Identify which cell holds the provided text, then report its [X, Y] central coordinate. 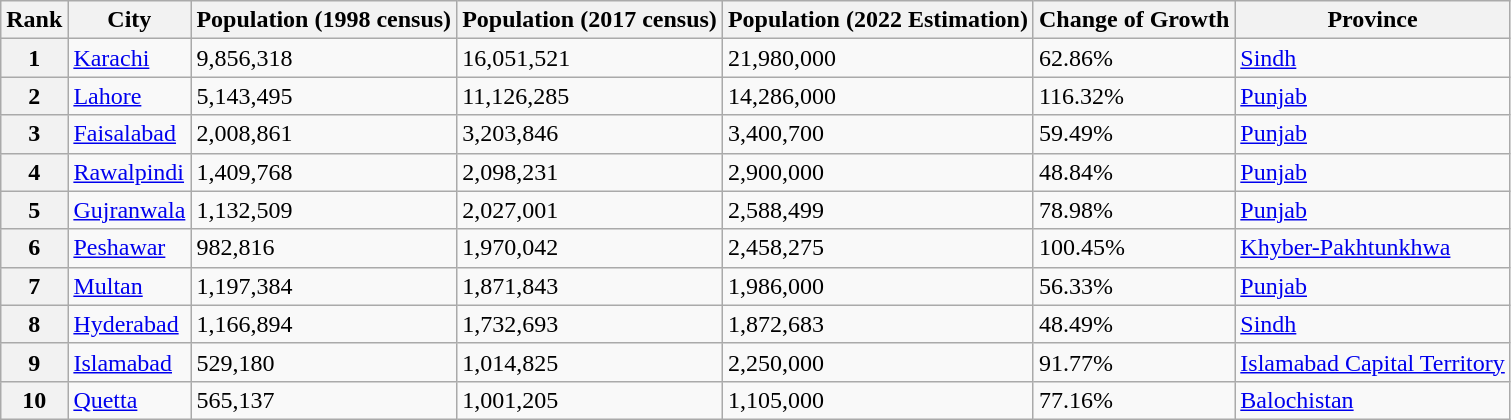
21,980,000 [878, 58]
982,816 [324, 248]
City [130, 20]
1,409,768 [324, 172]
Multan [130, 286]
48.49% [1134, 324]
2,588,499 [878, 210]
Khyber-Pakhtunkhwa [1373, 248]
78.98% [1134, 210]
Population (2017 census) [590, 20]
2 [34, 96]
116.32% [1134, 96]
Islamabad Capital Territory [1373, 362]
14,286,000 [878, 96]
2,250,000 [878, 362]
Change of Growth [1134, 20]
9 [34, 362]
48.84% [1134, 172]
3,400,700 [878, 134]
1,166,894 [324, 324]
16,051,521 [590, 58]
7 [34, 286]
Balochistan [1373, 400]
11,126,285 [590, 96]
2,008,861 [324, 134]
Rawalpindi [130, 172]
3 [34, 134]
Rank [34, 20]
62.86% [1134, 58]
529,180 [324, 362]
6 [34, 248]
565,137 [324, 400]
Peshawar [130, 248]
Faisalabad [130, 134]
5 [34, 210]
10 [34, 400]
5,143,495 [324, 96]
1,732,693 [590, 324]
Gujranwala [130, 210]
2,900,000 [878, 172]
1,986,000 [878, 286]
Population (1998 census) [324, 20]
1,871,843 [590, 286]
8 [34, 324]
Karachi [130, 58]
1 [34, 58]
Population (2022 Estimation) [878, 20]
2,027,001 [590, 210]
Lahore [130, 96]
59.49% [1134, 134]
Province [1373, 20]
77.16% [1134, 400]
2,458,275 [878, 248]
9,856,318 [324, 58]
1,197,384 [324, 286]
Hyderabad [130, 324]
1,132,509 [324, 210]
Quetta [130, 400]
Islamabad [130, 362]
91.77% [1134, 362]
3,203,846 [590, 134]
100.45% [1134, 248]
4 [34, 172]
56.33% [1134, 286]
1,872,683 [878, 324]
1,001,205 [590, 400]
1,014,825 [590, 362]
2,098,231 [590, 172]
1,105,000 [878, 400]
1,970,042 [590, 248]
